From the cell containing the given text, extract its center point as (x, y) coordinate. 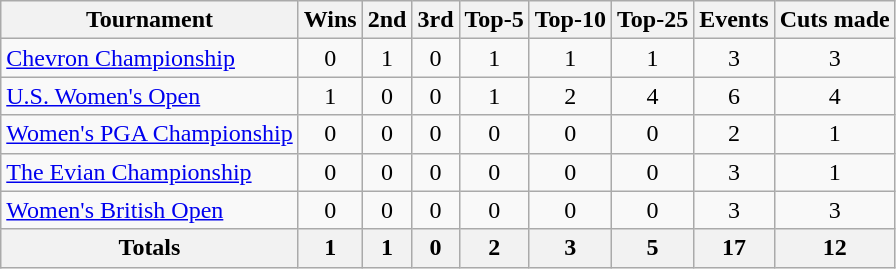
6 (734, 96)
Totals (150, 248)
Chevron Championship (150, 58)
17 (734, 248)
Top-25 (652, 20)
Cuts made (834, 20)
12 (834, 248)
Wins (330, 20)
U.S. Women's Open (150, 96)
2nd (387, 20)
Top-10 (570, 20)
Women's British Open (150, 210)
The Evian Championship (150, 172)
5 (652, 248)
Tournament (150, 20)
Women's PGA Championship (150, 134)
Events (734, 20)
3rd (436, 20)
Top-5 (494, 20)
